Capture the cell that displays the provided text and extract its (X, Y) central coordinate. 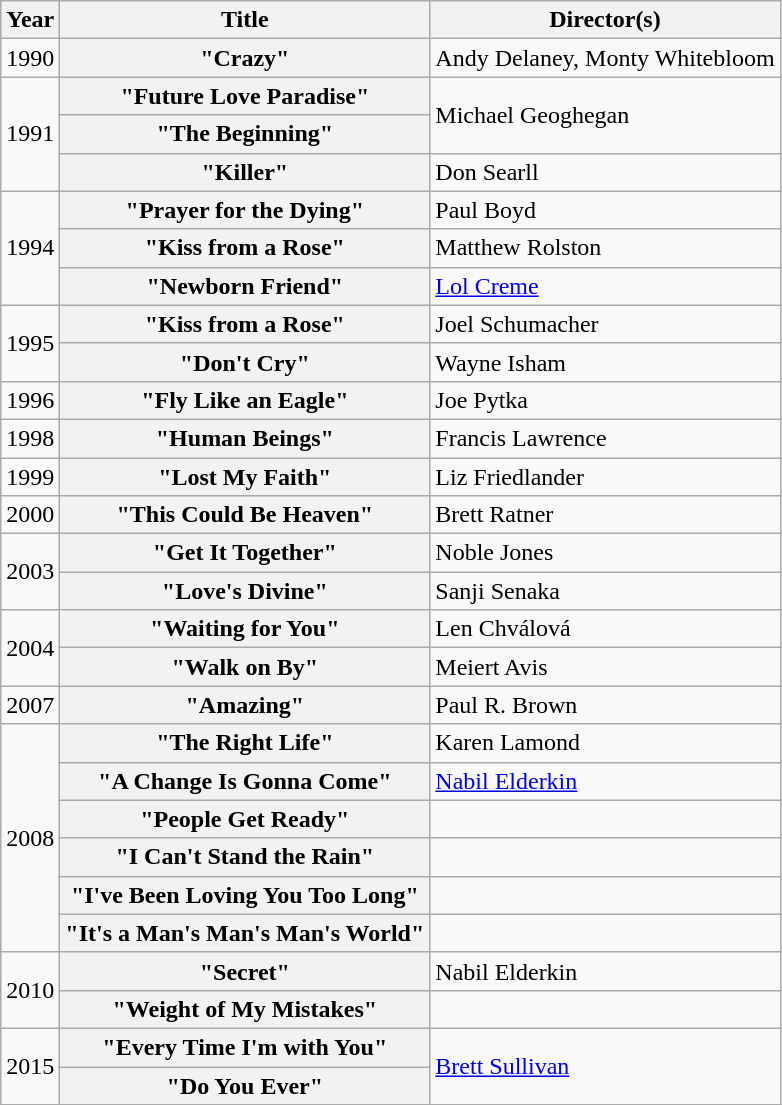
"I Can't Stand the Rain" (245, 857)
"This Could Be Heaven" (245, 515)
"Newborn Friend" (245, 286)
2010 (30, 990)
"Waiting for You" (245, 629)
Lol Creme (605, 286)
Director(s) (605, 20)
"Crazy" (245, 58)
"Future Love Paradise" (245, 96)
Francis Lawrence (605, 438)
Year (30, 20)
"Walk on By" (245, 667)
Karen Lamond (605, 743)
Joe Pytka (605, 400)
Don Searll (605, 172)
"Prayer for the Dying" (245, 210)
1994 (30, 248)
Joel Schumacher (605, 324)
"Don't Cry" (245, 362)
"Human Beings" (245, 438)
"It's a Man's Man's Man's World" (245, 933)
2015 (30, 1066)
"The Beginning" (245, 134)
"I've Been Loving You Too Long" (245, 895)
2003 (30, 572)
2004 (30, 648)
Andy Delaney, Monty Whitebloom (605, 58)
Matthew Rolston (605, 248)
1991 (30, 134)
"Fly Like an Eagle" (245, 400)
"Love's Divine" (245, 591)
"The Right Life" (245, 743)
Title (245, 20)
Paul R. Brown (605, 705)
1990 (30, 58)
"Do You Ever" (245, 1085)
1999 (30, 477)
Meiert Avis (605, 667)
"Killer" (245, 172)
2008 (30, 838)
"Get It Together" (245, 553)
Len Chválová (605, 629)
Michael Geoghegan (605, 115)
Paul Boyd (605, 210)
2000 (30, 515)
2007 (30, 705)
Wayne Isham (605, 362)
Noble Jones (605, 553)
1995 (30, 343)
1996 (30, 400)
"Amazing" (245, 705)
Liz Friedlander (605, 477)
"Lost My Faith" (245, 477)
"Secret" (245, 971)
"Weight of My Mistakes" (245, 1009)
Sanji Senaka (605, 591)
"People Get Ready" (245, 819)
"Every Time I'm with You" (245, 1047)
"A Change Is Gonna Come" (245, 781)
1998 (30, 438)
Brett Ratner (605, 515)
Brett Sullivan (605, 1066)
